Search for the cell housing the specified text and yield its [X, Y] center coordinate. 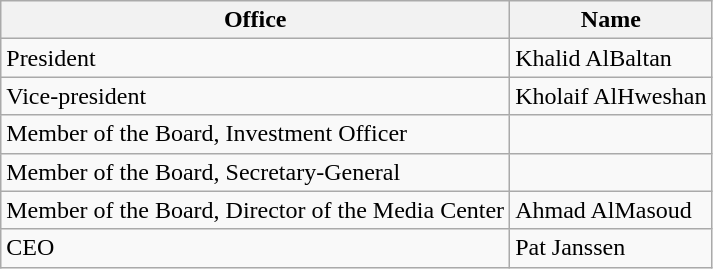
Vice-president [256, 96]
Member of the Board, Investment Officer [256, 134]
Member of the Board, Secretary-General [256, 172]
Kholaif AlHweshan [611, 96]
CEO [256, 248]
Member of the Board, Director of the Media Center [256, 210]
Pat Janssen [611, 248]
President [256, 58]
Name [611, 20]
Office [256, 20]
Ahmad AlMasoud [611, 210]
Khalid AlBaltan [611, 58]
